Return (x, y) of the center of cell containing provided text 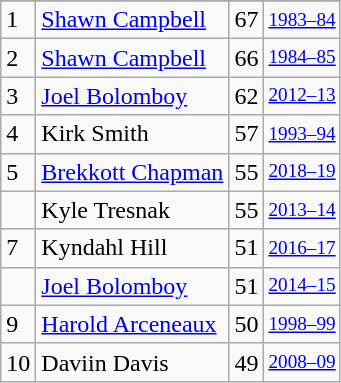
57 (246, 134)
4 (18, 134)
Kirk Smith (132, 134)
67 (246, 20)
66 (246, 58)
50 (246, 324)
Daviin Davis (132, 362)
Kyle Tresnak (132, 210)
2012–13 (302, 96)
Brekkott Chapman (132, 172)
2 (18, 58)
5 (18, 172)
2016–17 (302, 248)
Kyndahl Hill (132, 248)
49 (246, 362)
2018–19 (302, 172)
1 (18, 20)
9 (18, 324)
2008–09 (302, 362)
62 (246, 96)
Harold Arceneaux (132, 324)
3 (18, 96)
10 (18, 362)
1984–85 (302, 58)
2014–15 (302, 286)
2013–14 (302, 210)
1993–94 (302, 134)
7 (18, 248)
1998–99 (302, 324)
1983–84 (302, 20)
